Return the [x, y] coordinate for the center point of the cell that contains the specified text.  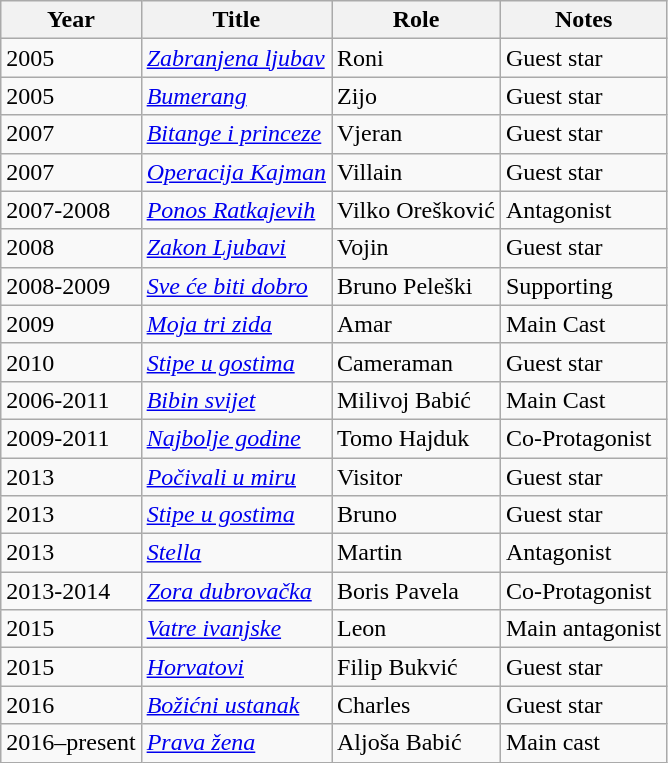
Vatre ivanjske [236, 629]
2016–present [71, 743]
2010 [71, 362]
Boris Pavela [416, 591]
Martin [416, 553]
Amar [416, 324]
Notes [583, 20]
Bumerang [236, 96]
Bitange i princeze [236, 134]
Horvatovi [236, 667]
Božićni ustanak [236, 705]
Moja tri zida [236, 324]
2013-2014 [71, 591]
Vjeran [416, 134]
Filip Bukvić [416, 667]
2009 [71, 324]
Vojin [416, 248]
2006-2011 [71, 400]
2008-2009 [71, 286]
Zora dubrovačka [236, 591]
Role [416, 20]
Main antagonist [583, 629]
Bruno Peleški [416, 286]
Prava žena [236, 743]
Roni [416, 58]
Charles [416, 705]
Zabranjena ljubav [236, 58]
Cameraman [416, 362]
Tomo Hajduk [416, 438]
Stella [236, 553]
Aljoša Babić [416, 743]
Milivoj Babić [416, 400]
Počivali u miru [236, 477]
2009-2011 [71, 438]
Ponos Ratkajevih [236, 210]
Supporting [583, 286]
Operacija Kajman [236, 172]
Sve će biti dobro [236, 286]
Title [236, 20]
Vilko Orešković [416, 210]
Visitor [416, 477]
2008 [71, 248]
Year [71, 20]
Najbolje godine [236, 438]
Zijo [416, 96]
Villain [416, 172]
Bruno [416, 515]
2007-2008 [71, 210]
Leon [416, 629]
Main cast [583, 743]
Zakon Ljubavi [236, 248]
Bibin svijet [236, 400]
2016 [71, 705]
